Pinpoint the cell where the given text exists, returning its (x, y) midpoint coordinate. 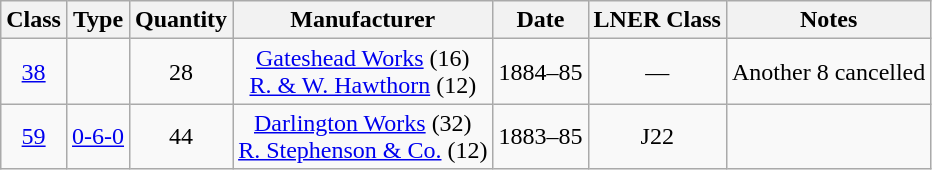
LNER Class (657, 20)
28 (182, 72)
Type (98, 20)
Notes (828, 20)
Quantity (182, 20)
Another 8 cancelled (828, 72)
59 (34, 136)
38 (34, 72)
Manufacturer (363, 20)
1884–85 (540, 72)
Class (34, 20)
Date (540, 20)
J22 (657, 136)
Darlington Works (32)R. Stephenson & Co. (12) (363, 136)
1883–85 (540, 136)
44 (182, 136)
— (657, 72)
0-6-0 (98, 136)
Gateshead Works (16)R. & W. Hawthorn (12) (363, 72)
